Find where the given text appears and provide that cell's center as (X, Y) coordinate. 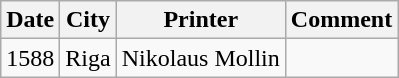
Riga (88, 58)
1588 (30, 58)
Date (30, 20)
City (88, 20)
Printer (200, 20)
Comment (341, 20)
Nikolaus Mollin (200, 58)
